Capture the cell that displays the provided text and extract its (X, Y) central coordinate. 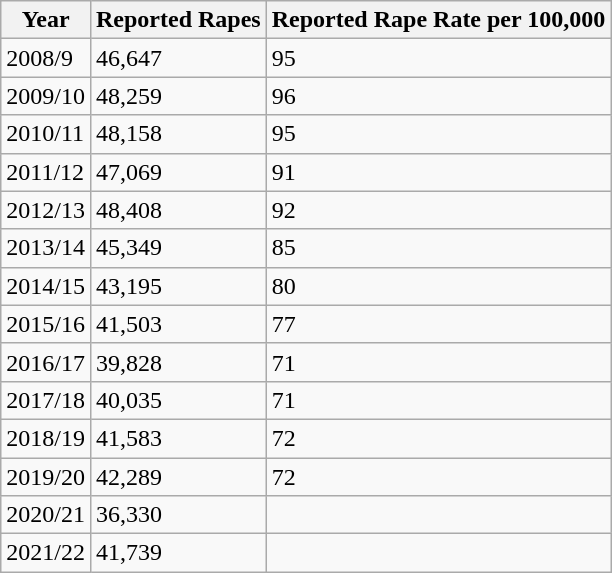
2015/16 (46, 324)
41,583 (178, 438)
48,158 (178, 134)
2011/12 (46, 172)
Reported Rape Rate per 100,000 (438, 20)
41,503 (178, 324)
48,408 (178, 210)
40,035 (178, 400)
77 (438, 324)
96 (438, 96)
92 (438, 210)
48,259 (178, 96)
2016/17 (46, 362)
2020/21 (46, 515)
47,069 (178, 172)
2008/9 (46, 58)
2021/22 (46, 553)
42,289 (178, 477)
2018/19 (46, 438)
2012/13 (46, 210)
80 (438, 286)
Year (46, 20)
2010/11 (46, 134)
45,349 (178, 248)
46,647 (178, 58)
41,739 (178, 553)
2014/15 (46, 286)
43,195 (178, 286)
85 (438, 248)
2017/18 (46, 400)
2009/10 (46, 96)
91 (438, 172)
36,330 (178, 515)
2013/14 (46, 248)
Reported Rapes (178, 20)
2019/20 (46, 477)
39,828 (178, 362)
